Output the (x, y) coordinate of the center of the cell containing the given text.  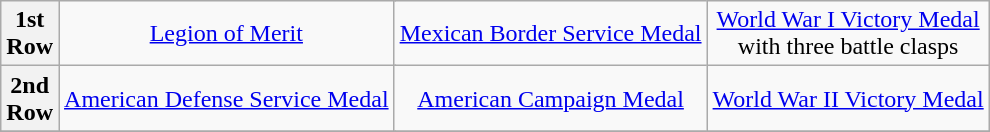
World War I Victory Medal with three battle clasps (848, 34)
Legion of Merit (227, 34)
Mexican Border Service Medal (550, 34)
American Defense Service Medal (227, 98)
2ndRow (30, 98)
World War II Victory Medal (848, 98)
American Campaign Medal (550, 98)
1stRow (30, 34)
